Return the [X, Y] coordinate for the center point of the cell that contains the specified text.  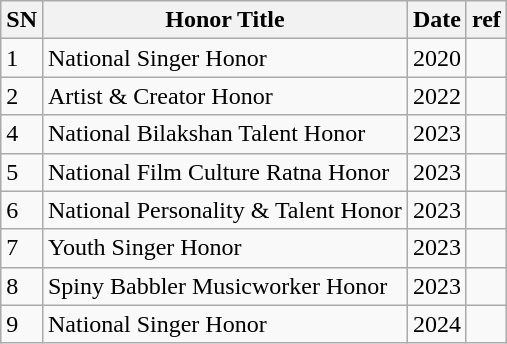
Spiny Babbler Musicworker Honor [224, 286]
ref [486, 20]
2022 [436, 96]
Honor Title [224, 20]
6 [22, 210]
SN [22, 20]
National Film Culture Ratna Honor [224, 172]
7 [22, 248]
2020 [436, 58]
National Personality & Talent Honor [224, 210]
8 [22, 286]
2024 [436, 324]
4 [22, 134]
Artist & Creator Honor [224, 96]
Date [436, 20]
Youth Singer Honor [224, 248]
5 [22, 172]
1 [22, 58]
9 [22, 324]
National Bilakshan Talent Honor [224, 134]
2 [22, 96]
